Output the [X, Y] coordinate of the center of the cell containing the given text.  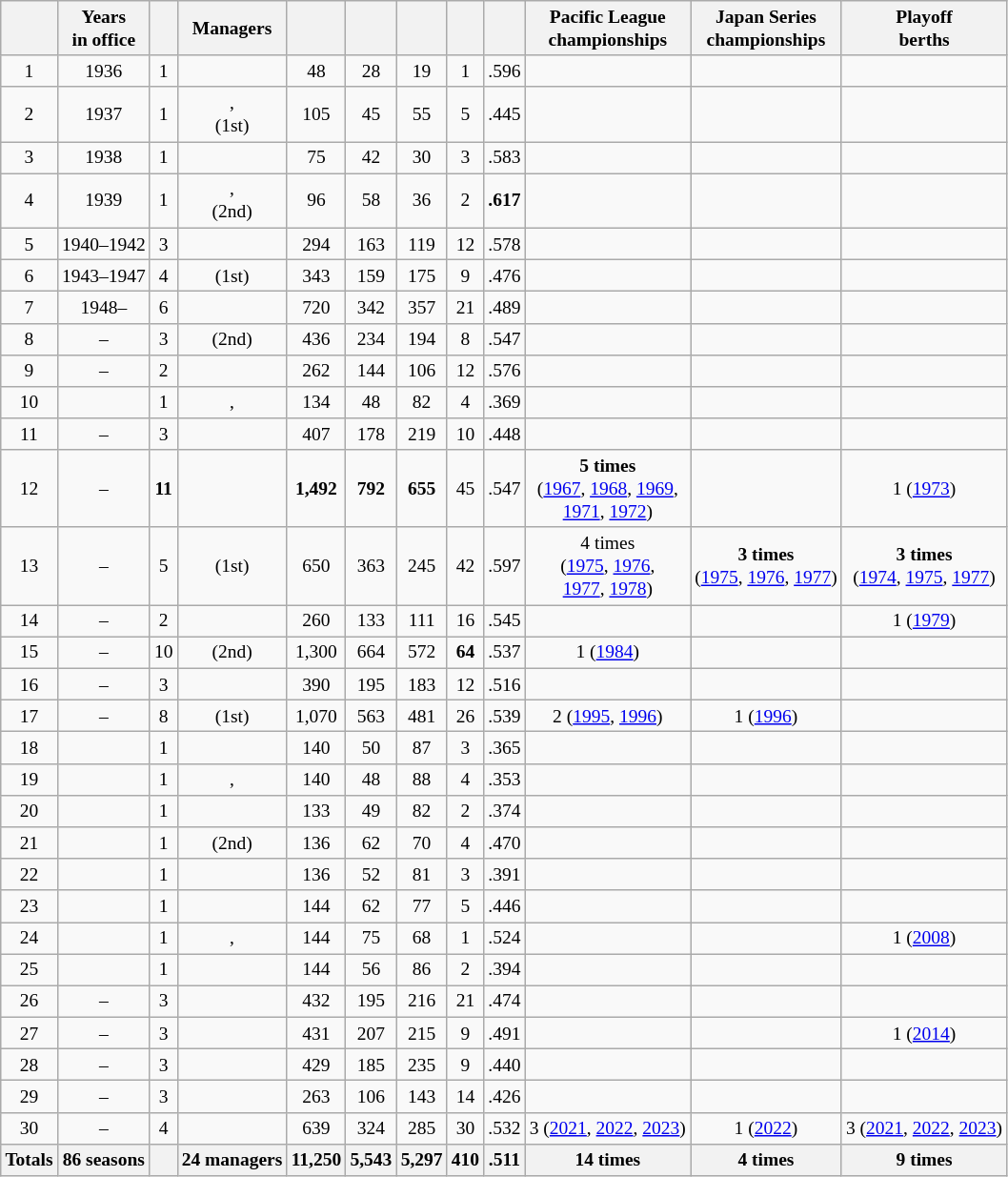
260 [316, 621]
20 [30, 810]
1937 [103, 114]
792 [372, 488]
143 [421, 1096]
.537 [505, 652]
175 [421, 274]
29 [30, 1096]
262 [316, 370]
720 [316, 307]
1939 [103, 200]
88 [421, 780]
119 [421, 244]
563 [372, 717]
245 [421, 566]
.545 [505, 621]
70 [421, 842]
650 [316, 566]
68 [421, 938]
24 [30, 938]
4 times [766, 1159]
216 [421, 1001]
15 [30, 652]
.353 [505, 780]
432 [316, 1001]
Pacific Leaguechampionships [608, 29]
363 [372, 566]
1,492 [316, 488]
390 [316, 684]
.391 [505, 875]
235 [421, 1065]
1 (2014) [924, 1033]
Japan Serieschampionships [766, 29]
.516 [505, 684]
5,297 [421, 1159]
1 (2008) [924, 938]
, (1st) [232, 114]
294 [316, 244]
134 [316, 402]
.476 [505, 274]
263 [316, 1096]
3 times(1975, 1976, 1977) [766, 566]
178 [372, 435]
655 [421, 488]
Yearsin office [103, 29]
1936 [103, 71]
.532 [505, 1128]
.511 [505, 1159]
96 [316, 200]
.445 [505, 114]
13 [30, 566]
58 [372, 200]
5,543 [372, 1159]
50 [372, 747]
17 [30, 717]
.470 [505, 842]
27 [30, 1033]
24 managers [232, 1159]
Totals [30, 1159]
25 [30, 970]
81 [421, 875]
357 [421, 307]
52 [372, 875]
.491 [505, 1033]
1,070 [316, 717]
431 [316, 1033]
.374 [505, 810]
1948– [103, 307]
1943–1947 [103, 274]
1 (1996) [766, 717]
3 times(1974, 1975, 1977) [924, 566]
234 [372, 339]
, (2nd) [232, 200]
.426 [505, 1096]
.440 [505, 1065]
572 [421, 652]
9 times [924, 1159]
105 [316, 114]
1 (1979) [924, 621]
.448 [505, 435]
1 (1984) [608, 652]
343 [316, 274]
86 seasons [103, 1159]
11,250 [316, 1159]
1,300 [316, 652]
1 (2022) [766, 1128]
77 [421, 905]
.394 [505, 970]
342 [372, 307]
436 [316, 339]
14 times [608, 1159]
1940–1942 [103, 244]
407 [316, 435]
639 [316, 1128]
4 times(1975, 1976,1977, 1978) [608, 566]
.578 [505, 244]
111 [421, 621]
64 [465, 652]
429 [316, 1065]
215 [421, 1033]
.583 [505, 158]
664 [372, 652]
.489 [505, 307]
.524 [505, 938]
23 [30, 905]
.597 [505, 566]
56 [372, 970]
86 [421, 970]
.539 [505, 717]
194 [421, 339]
1938 [103, 158]
219 [421, 435]
324 [372, 1128]
.369 [505, 402]
183 [421, 684]
285 [421, 1128]
87 [421, 747]
.474 [505, 1001]
163 [372, 244]
.596 [505, 71]
.617 [505, 200]
36 [421, 200]
55 [421, 114]
Managers [232, 29]
.365 [505, 747]
Playoffberths [924, 29]
7 [30, 307]
.446 [505, 905]
185 [372, 1065]
1 (1973) [924, 488]
49 [372, 810]
22 [30, 875]
159 [372, 274]
481 [421, 717]
207 [372, 1033]
2 (1995, 1996) [608, 717]
.576 [505, 370]
5 times(1967, 1968, 1969,1971, 1972) [608, 488]
410 [465, 1159]
18 [30, 747]
